Capture the cell that displays the provided text and extract its (X, Y) central coordinate. 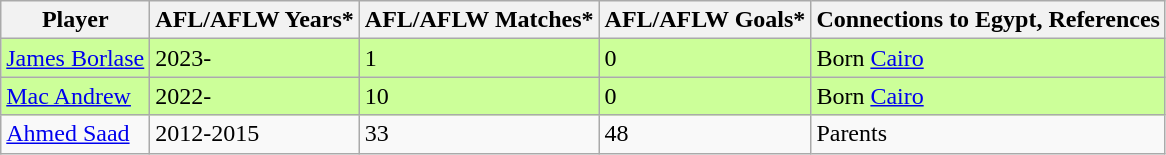
10 (479, 96)
33 (479, 134)
Parents (988, 134)
Player (76, 20)
2023- (255, 58)
AFL/AFLW Years* (255, 20)
48 (705, 134)
AFL/AFLW Matches* (479, 20)
2022- (255, 96)
Mac Andrew (76, 96)
Connections to Egypt, References (988, 20)
Ahmed Saad (76, 134)
2012-2015 (255, 134)
James Borlase (76, 58)
1 (479, 58)
AFL/AFLW Goals* (705, 20)
